Scan for the cell matching the given text and deliver its (x, y) coordinate at center. 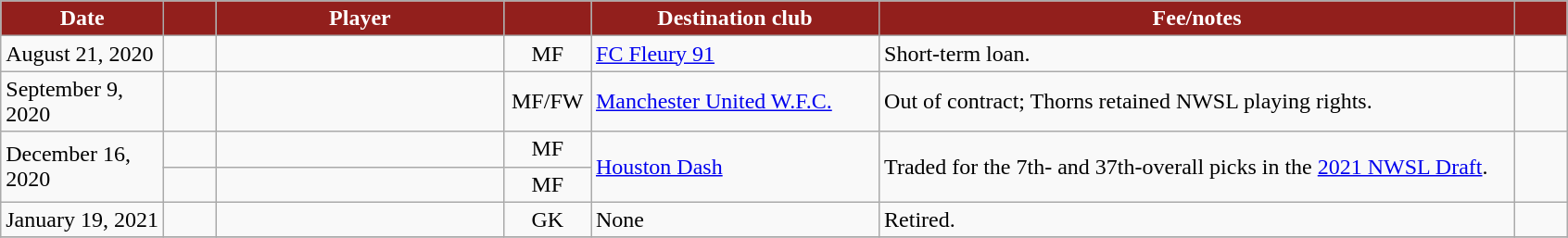
Out of contract; Thorns retained NWSL playing rights. (1197, 102)
Player (360, 19)
Traded for the 7th- and 37th-overall picks in the 2021 NWSL Draft. (1197, 167)
Fee/notes (1197, 19)
None (736, 219)
Retired. (1197, 219)
December 16, 2020 (82, 167)
January 19, 2021 (82, 219)
FC Fleury 91 (736, 54)
September 9, 2020 (82, 102)
Short-term loan. (1197, 54)
August 21, 2020 (82, 54)
Houston Dash (736, 167)
MF/FW (548, 102)
GK (548, 219)
Date (82, 19)
Destination club (736, 19)
Manchester United W.F.C. (736, 102)
